Provide the [X, Y] coordinate of the cell's center where the given text is located.  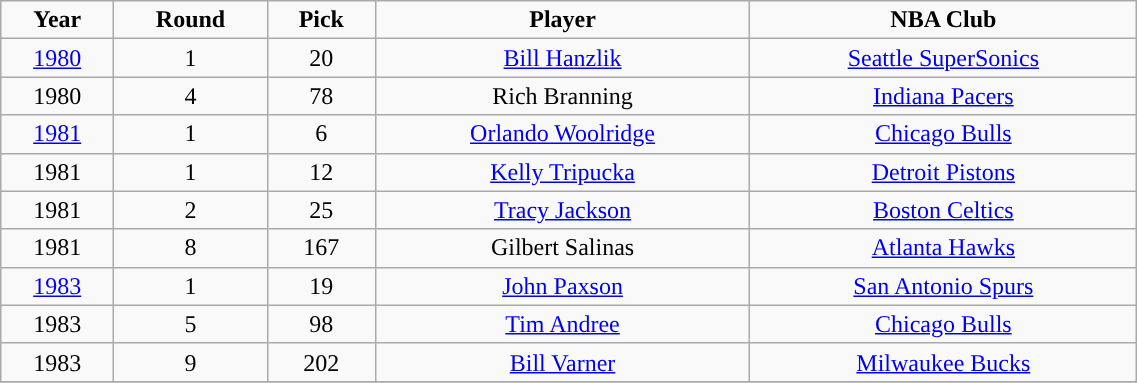
Gilbert Salinas [562, 248]
Seattle SuperSonics [944, 58]
78 [321, 96]
Bill Varner [562, 362]
2 [191, 210]
Milwaukee Bucks [944, 362]
19 [321, 286]
Orlando Woolridge [562, 134]
Bill Hanzlik [562, 58]
9 [191, 362]
Detroit Pistons [944, 172]
Round [191, 20]
Kelly Tripucka [562, 172]
167 [321, 248]
Atlanta Hawks [944, 248]
Rich Branning [562, 96]
Boston Celtics [944, 210]
20 [321, 58]
4 [191, 96]
5 [191, 324]
Player [562, 20]
12 [321, 172]
Tracy Jackson [562, 210]
Tim Andree [562, 324]
San Antonio Spurs [944, 286]
Indiana Pacers [944, 96]
John Paxson [562, 286]
Year [58, 20]
98 [321, 324]
6 [321, 134]
25 [321, 210]
Pick [321, 20]
NBA Club [944, 20]
8 [191, 248]
202 [321, 362]
